From the cell containing the given text, extract its center point as [X, Y] coordinate. 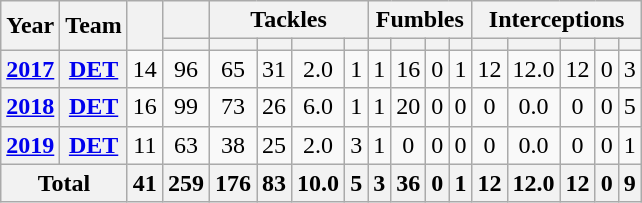
99 [186, 107]
Tackles [288, 20]
41 [144, 183]
25 [274, 145]
11 [144, 145]
Interceptions [556, 20]
63 [186, 145]
176 [232, 183]
38 [232, 145]
259 [186, 183]
31 [274, 69]
36 [408, 183]
73 [232, 107]
2017 [30, 69]
2018 [30, 107]
20 [408, 107]
2019 [30, 145]
Fumbles [420, 20]
26 [274, 107]
65 [232, 69]
Team [94, 26]
6.0 [318, 107]
83 [274, 183]
10.0 [318, 183]
9 [630, 183]
96 [186, 69]
Year [30, 26]
14 [144, 69]
Total [64, 183]
